Output the [X, Y] coordinate of the center of the cell containing the given text.  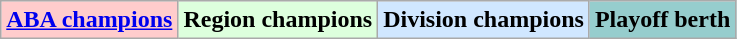
ABA champions [90, 20]
Region champions [278, 20]
Division champions [484, 20]
Playoff berth [662, 20]
